Pinpoint the cell where the given text exists, returning its (x, y) midpoint coordinate. 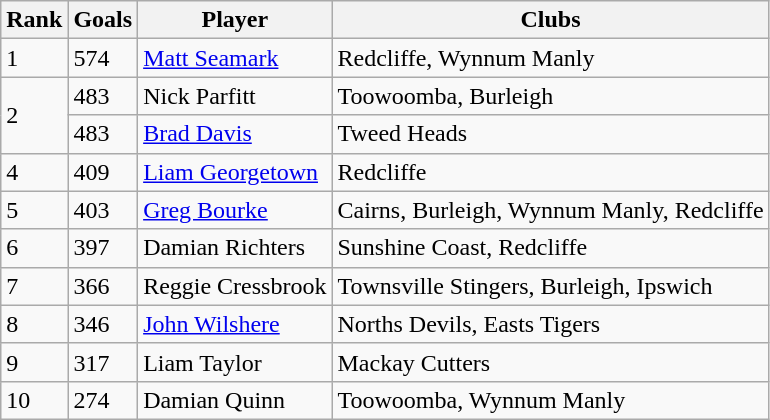
409 (103, 172)
Toowoomba, Wynnum Manly (550, 400)
10 (34, 400)
4 (34, 172)
8 (34, 324)
366 (103, 286)
397 (103, 248)
403 (103, 210)
Tweed Heads (550, 134)
317 (103, 362)
Damian Richters (235, 248)
Townsville Stingers, Burleigh, Ipswich (550, 286)
2 (34, 115)
1 (34, 58)
274 (103, 400)
574 (103, 58)
Redcliffe, Wynnum Manly (550, 58)
Mackay Cutters (550, 362)
Brad Davis (235, 134)
Matt Seamark (235, 58)
7 (34, 286)
Damian Quinn (235, 400)
Cairns, Burleigh, Wynnum Manly, Redcliffe (550, 210)
Clubs (550, 20)
Sunshine Coast, Redcliffe (550, 248)
5 (34, 210)
6 (34, 248)
John Wilshere (235, 324)
346 (103, 324)
Liam Georgetown (235, 172)
Player (235, 20)
Reggie Cressbrook (235, 286)
Toowoomba, Burleigh (550, 96)
Greg Bourke (235, 210)
9 (34, 362)
Norths Devils, Easts Tigers (550, 324)
Redcliffe (550, 172)
Liam Taylor (235, 362)
Nick Parfitt (235, 96)
Rank (34, 20)
Goals (103, 20)
